Locate the cell with the specified text and output its (x, y) center coordinate. 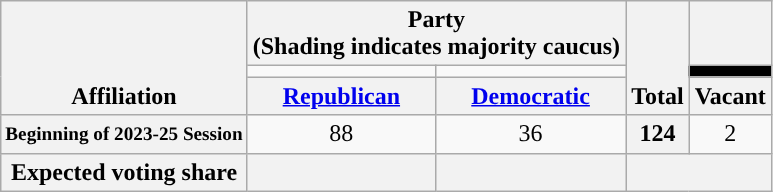
2 (730, 134)
Democratic (531, 96)
Party (Shading indicates majority caucus) (436, 34)
Expected voting share (124, 172)
Total (658, 58)
36 (531, 134)
88 (341, 134)
124 (658, 134)
Vacant (730, 96)
Republican (341, 96)
Beginning of 2023-25 Session (124, 134)
Affiliation (124, 58)
